Output the (X, Y) coordinate of the center of the cell containing the given text.  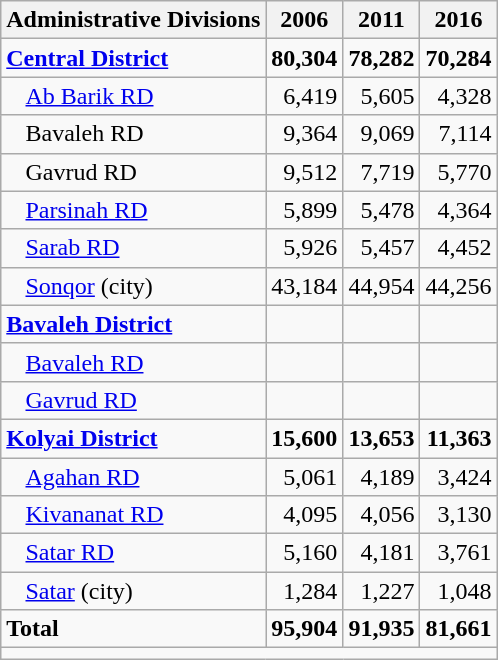
Sonqor (city) (134, 286)
4,328 (458, 96)
9,069 (382, 134)
1,048 (458, 591)
4,095 (304, 515)
91,935 (382, 629)
78,282 (382, 58)
13,653 (382, 438)
Ab Barik RD (134, 96)
2006 (304, 20)
Sarab RD (134, 248)
Satar (city) (134, 591)
9,512 (304, 172)
1,227 (382, 591)
6,419 (304, 96)
3,761 (458, 553)
5,457 (382, 248)
81,661 (458, 629)
Central District (134, 58)
Bavaleh District (134, 324)
44,954 (382, 286)
3,424 (458, 477)
4,181 (382, 553)
7,719 (382, 172)
4,364 (458, 210)
4,452 (458, 248)
2011 (382, 20)
Parsinah RD (134, 210)
5,061 (304, 477)
Agahan RD (134, 477)
5,160 (304, 553)
1,284 (304, 591)
4,189 (382, 477)
5,926 (304, 248)
95,904 (304, 629)
70,284 (458, 58)
44,256 (458, 286)
3,130 (458, 515)
80,304 (304, 58)
Kolyai District (134, 438)
4,056 (382, 515)
43,184 (304, 286)
5,478 (382, 210)
Satar RD (134, 553)
9,364 (304, 134)
2016 (458, 20)
5,770 (458, 172)
15,600 (304, 438)
5,605 (382, 96)
7,114 (458, 134)
5,899 (304, 210)
11,363 (458, 438)
Kivananat RD (134, 515)
Total (134, 629)
Administrative Divisions (134, 20)
